Find where the given text appears and provide that cell's center as (X, Y) coordinate. 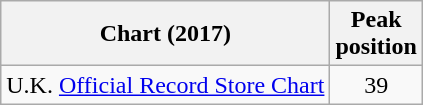
Chart (2017) (166, 34)
39 (376, 85)
U.K. Official Record Store Chart (166, 85)
Peakposition (376, 34)
